Locate the cell with the specified text and output its [x, y] center coordinate. 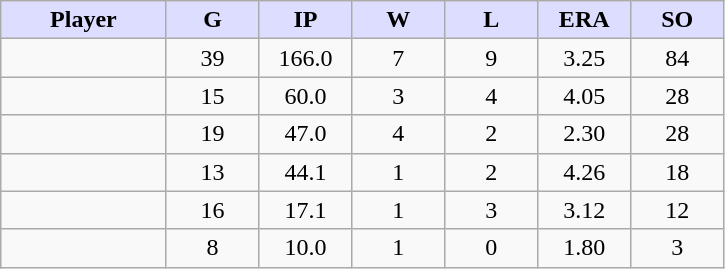
2.30 [584, 134]
Player [84, 20]
12 [678, 210]
166.0 [306, 58]
1.80 [584, 248]
13 [212, 172]
4.05 [584, 96]
SO [678, 20]
0 [492, 248]
19 [212, 134]
W [398, 20]
39 [212, 58]
47.0 [306, 134]
8 [212, 248]
4.26 [584, 172]
IP [306, 20]
60.0 [306, 96]
L [492, 20]
17.1 [306, 210]
18 [678, 172]
7 [398, 58]
3.12 [584, 210]
10.0 [306, 248]
15 [212, 96]
84 [678, 58]
3.25 [584, 58]
G [212, 20]
ERA [584, 20]
44.1 [306, 172]
16 [212, 210]
9 [492, 58]
